Pinpoint the cell where the given text exists, returning its [X, Y] midpoint coordinate. 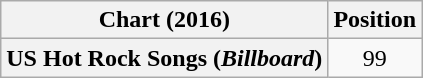
Position [375, 20]
Chart (2016) [164, 20]
99 [375, 58]
US Hot Rock Songs (Billboard) [164, 58]
